Return the [X, Y] coordinate for the center point of the cell that contains the specified text.  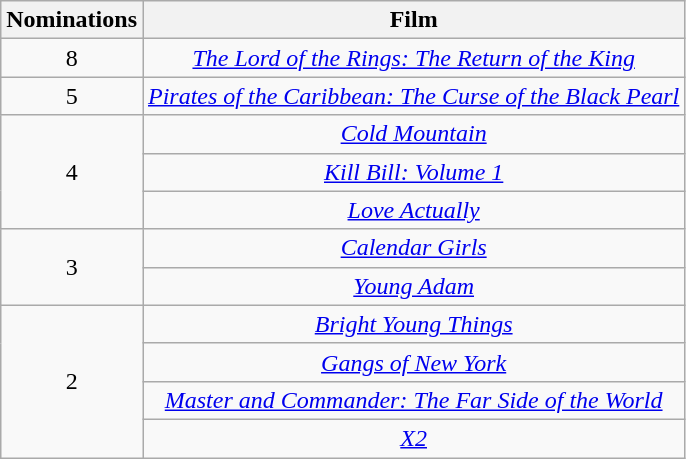
The Lord of the Rings: The Return of the King [413, 58]
2 [72, 381]
Master and Commander: The Far Side of the World [413, 400]
Love Actually [413, 210]
Kill Bill: Volume 1 [413, 172]
3 [72, 267]
Cold Mountain [413, 134]
Gangs of New York [413, 362]
Nominations [72, 20]
Young Adam [413, 286]
X2 [413, 438]
5 [72, 96]
8 [72, 58]
Bright Young Things [413, 324]
4 [72, 172]
Calendar Girls [413, 248]
Pirates of the Caribbean: The Curse of the Black Pearl [413, 96]
Film [413, 20]
